Return [x, y] of the center of cell containing provided text 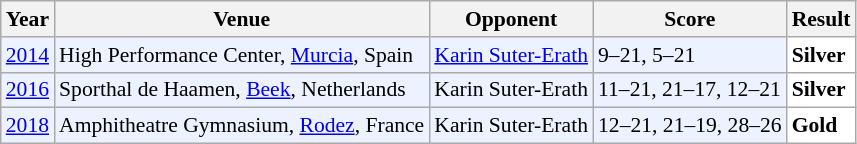
Venue [242, 19]
Score [690, 19]
Year [28, 19]
Gold [822, 126]
2016 [28, 90]
9–21, 5–21 [690, 55]
Opponent [511, 19]
2018 [28, 126]
Amphitheatre Gymnasium, Rodez, France [242, 126]
Result [822, 19]
High Performance Center, Murcia, Spain [242, 55]
Sporthal de Haamen, Beek, Netherlands [242, 90]
2014 [28, 55]
12–21, 21–19, 28–26 [690, 126]
11–21, 21–17, 12–21 [690, 90]
